Determine the [X, Y] coordinate at the center of the cell enclosing the given text.  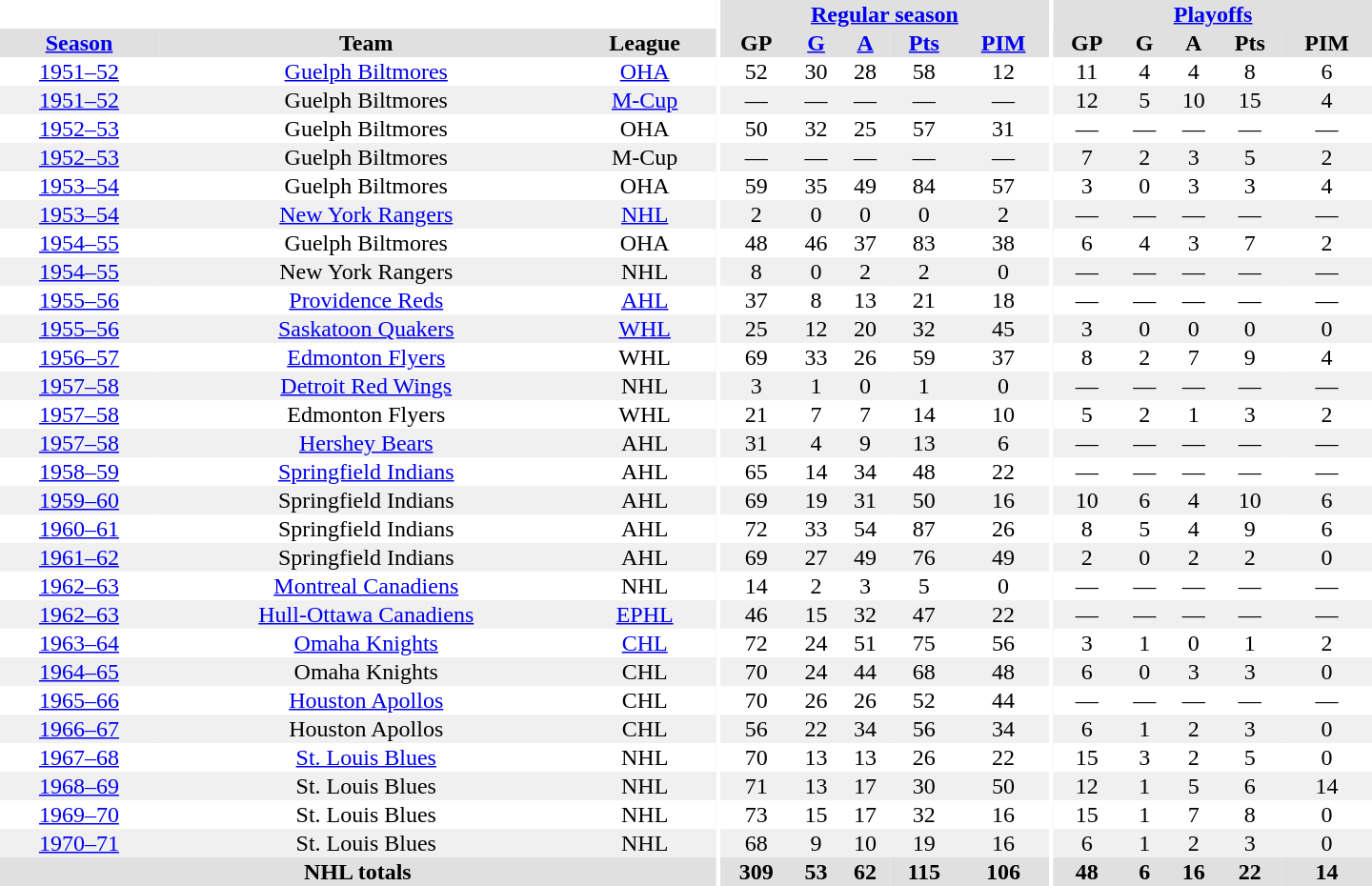
1964–65 [79, 672]
47 [924, 614]
1967–68 [79, 757]
75 [924, 643]
28 [865, 71]
1958–59 [79, 472]
45 [1004, 329]
Hull-Ottawa Canadiens [366, 614]
20 [865, 329]
1970–71 [79, 843]
Hershey Bears [366, 443]
38 [1004, 243]
Team [366, 43]
35 [816, 186]
Season [79, 43]
Playoffs [1213, 14]
83 [924, 243]
65 [756, 472]
1963–64 [79, 643]
1969–70 [79, 815]
51 [865, 643]
71 [756, 786]
53 [816, 872]
1956–57 [79, 357]
Saskatoon Quakers [366, 329]
1961–62 [79, 557]
1960–61 [79, 529]
54 [865, 529]
58 [924, 71]
27 [816, 557]
11 [1086, 71]
18 [1004, 300]
Regular season [884, 14]
1968–69 [79, 786]
EPHL [645, 614]
1965–66 [79, 700]
1966–67 [79, 729]
76 [924, 557]
73 [756, 815]
115 [924, 872]
106 [1004, 872]
1959–60 [79, 500]
87 [924, 529]
Providence Reds [366, 300]
62 [865, 872]
Montreal Canadiens [366, 586]
84 [924, 186]
309 [756, 872]
League [645, 43]
NHL totals [358, 872]
Detroit Red Wings [366, 386]
